Search for the cell housing the specified text and yield its (x, y) center coordinate. 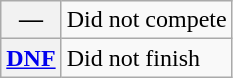
Did not finish (146, 58)
Did not compete (146, 20)
DNF (31, 58)
— (31, 20)
